Return [X, Y] of the center of cell containing provided text 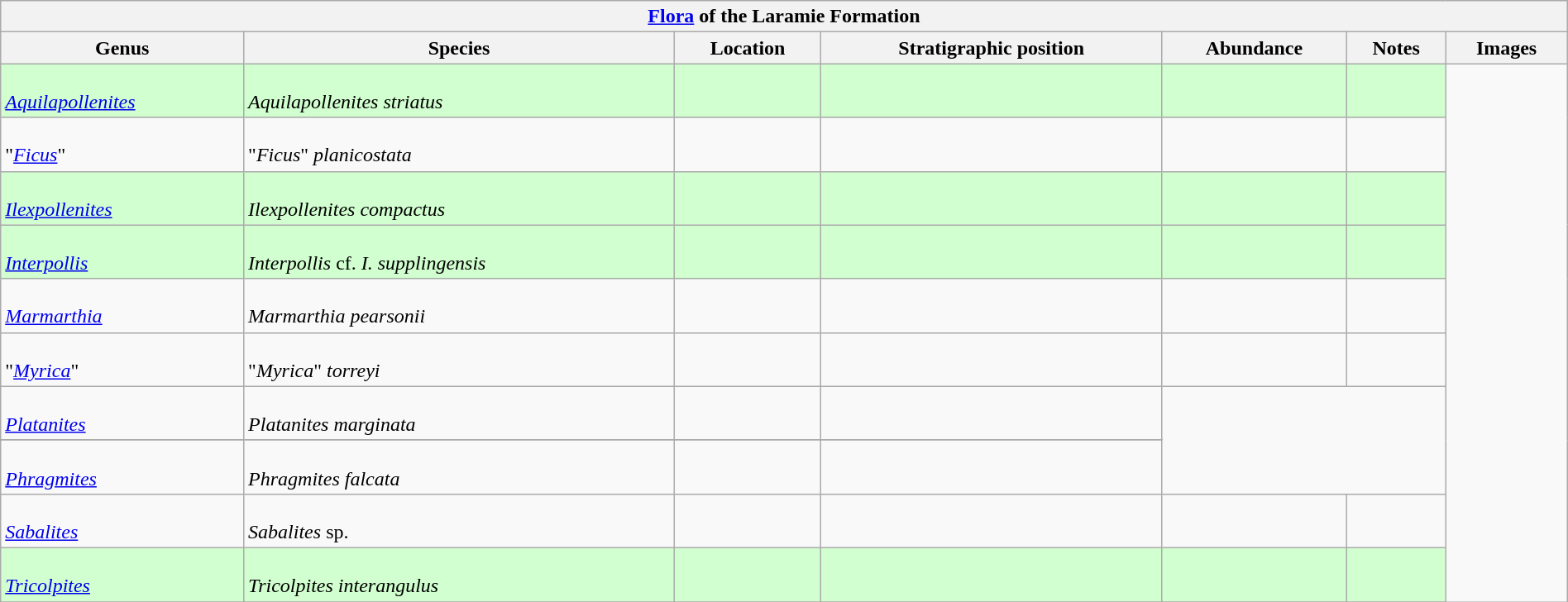
Marmarthia [122, 306]
Tricolpites [122, 574]
Marmarthia pearsonii [460, 306]
Interpollis [122, 251]
"Myrica" [122, 359]
Ilexpollenites [122, 198]
Sabalites sp. [460, 521]
Sabalites [122, 521]
Aquilapollenites [122, 91]
Flora of the Laramie Formation [784, 17]
Interpollis cf. I. supplingensis [460, 251]
"Myrica" torreyi [460, 359]
"Ficus" [122, 144]
Notes [1396, 48]
Species [460, 48]
Images [1507, 48]
Ilexpollenites compactus [460, 198]
Phragmites falcata [460, 466]
Platanites [122, 413]
Aquilapollenites striatus [460, 91]
Platanites marginata [460, 413]
Tricolpites interangulus [460, 574]
Abundance [1254, 48]
Location [748, 48]
Stratigraphic position [991, 48]
Genus [122, 48]
"Ficus" planicostata [460, 144]
Phragmites [122, 466]
